Provide the [x, y] coordinate of the cell's center where the given text is located.  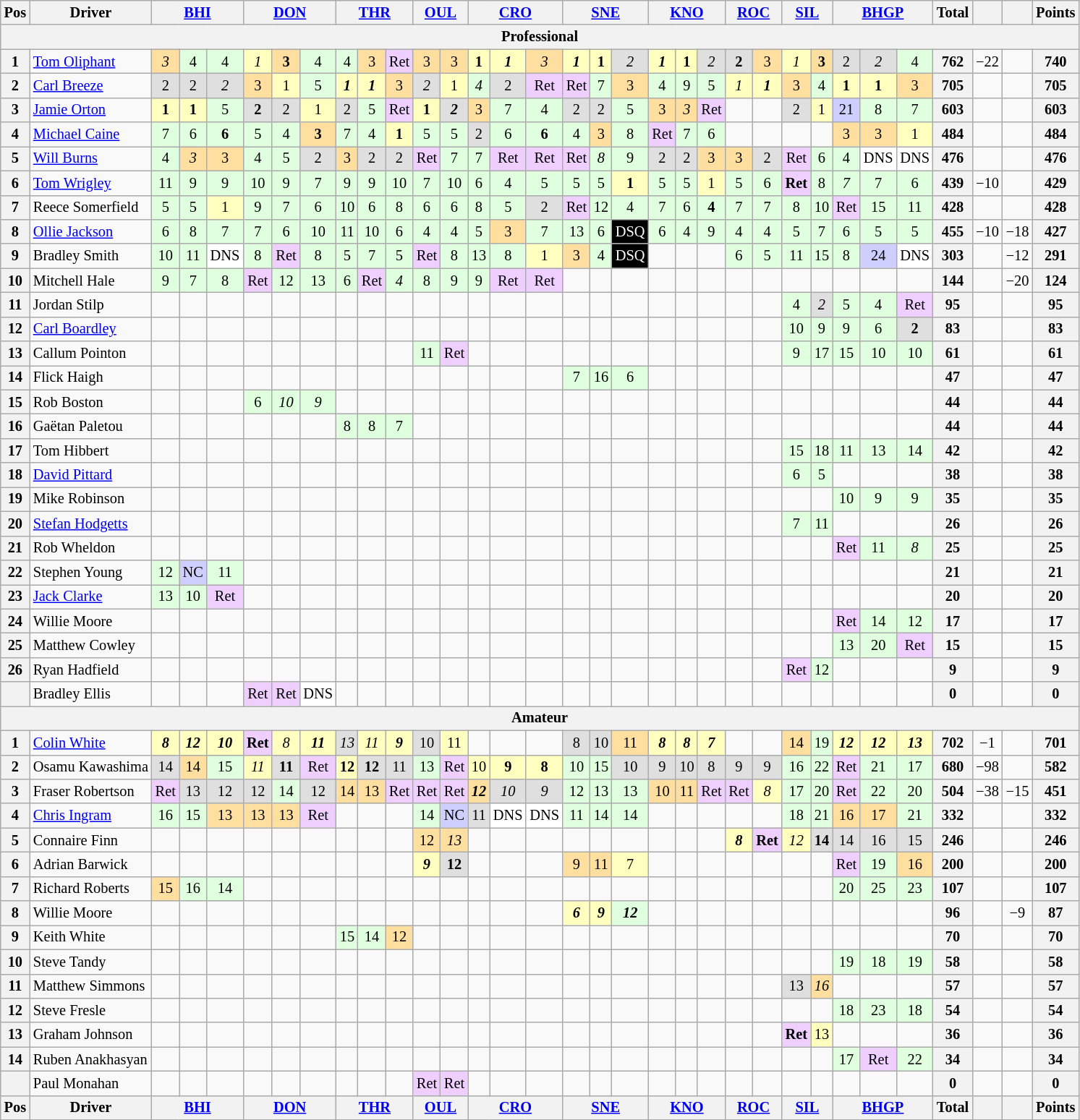
Matthew Cowley [91, 645]
−98 [987, 767]
504 [953, 791]
Graham Johnson [91, 1035]
Professional [540, 37]
−22 [987, 61]
Osamu Kawashima [91, 767]
Ruben Anakhasyan [91, 1059]
87 [1055, 913]
291 [1055, 256]
Stefan Hodgetts [91, 523]
Colin White [91, 743]
96 [953, 913]
−9 [1018, 913]
−1 [987, 743]
451 [1055, 791]
680 [953, 767]
439 [953, 183]
Steve Tandy [91, 962]
Connaire Finn [91, 840]
124 [1055, 281]
Fraser Robertson [91, 791]
Keith White [91, 937]
Adrian Barwick [91, 864]
−20 [1018, 281]
Jack Clarke [91, 597]
Paul Monahan [91, 1083]
Ollie Jackson [91, 231]
Michael Caine [91, 134]
762 [953, 61]
Rob Boston [91, 402]
David Pittard [91, 475]
582 [1055, 767]
Richard Roberts [91, 889]
Reece Somerfield [91, 208]
Gaëtan Paletou [91, 426]
Bradley Smith [91, 256]
701 [1055, 743]
Tom Hibbert [91, 450]
Tom Oliphant [91, 61]
Carl Breeze [91, 85]
−15 [1018, 791]
455 [953, 231]
Callum Pointon [91, 354]
Amateur [540, 718]
702 [953, 743]
Stephen Young [91, 572]
Mike Robinson [91, 499]
144 [953, 281]
Carl Boardley [91, 329]
Ryan Hadfield [91, 670]
Jordan Stilp [91, 304]
Chris Ingram [91, 816]
Bradley Ellis [91, 694]
429 [1055, 183]
Jamie Orton [91, 110]
Flick Haigh [91, 377]
303 [953, 256]
−12 [1018, 256]
−18 [1018, 231]
740 [1055, 61]
−38 [987, 791]
Steve Fresle [91, 1010]
Tom Wrigley [91, 183]
427 [1055, 231]
Mitchell Hale [91, 281]
Rob Wheldon [91, 548]
Will Burns [91, 158]
Matthew Simmons [91, 986]
